Identify which cell holds the provided text, then report its [X, Y] central coordinate. 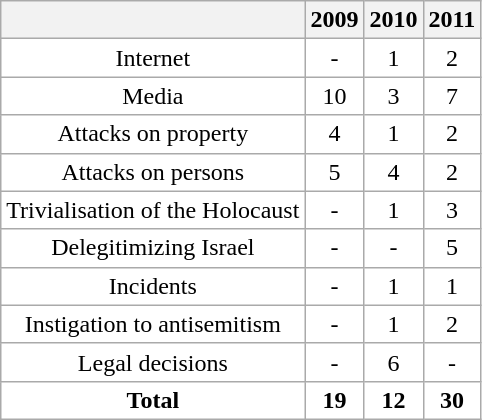
Incidents [153, 286]
Total [153, 400]
Attacks on property [153, 134]
Legal decisions [153, 362]
10 [334, 96]
Media [153, 96]
Instigation to antisemitism [153, 324]
2010 [394, 20]
6 [394, 362]
7 [452, 96]
Delegitimizing Israel [153, 248]
Internet [153, 58]
19 [334, 400]
2011 [452, 20]
2009 [334, 20]
Attacks on persons [153, 172]
Trivialisation of the Holocaust [153, 210]
30 [452, 400]
12 [394, 400]
